For the text-containing cell, return its midpoint in [x, y] coordinate format. 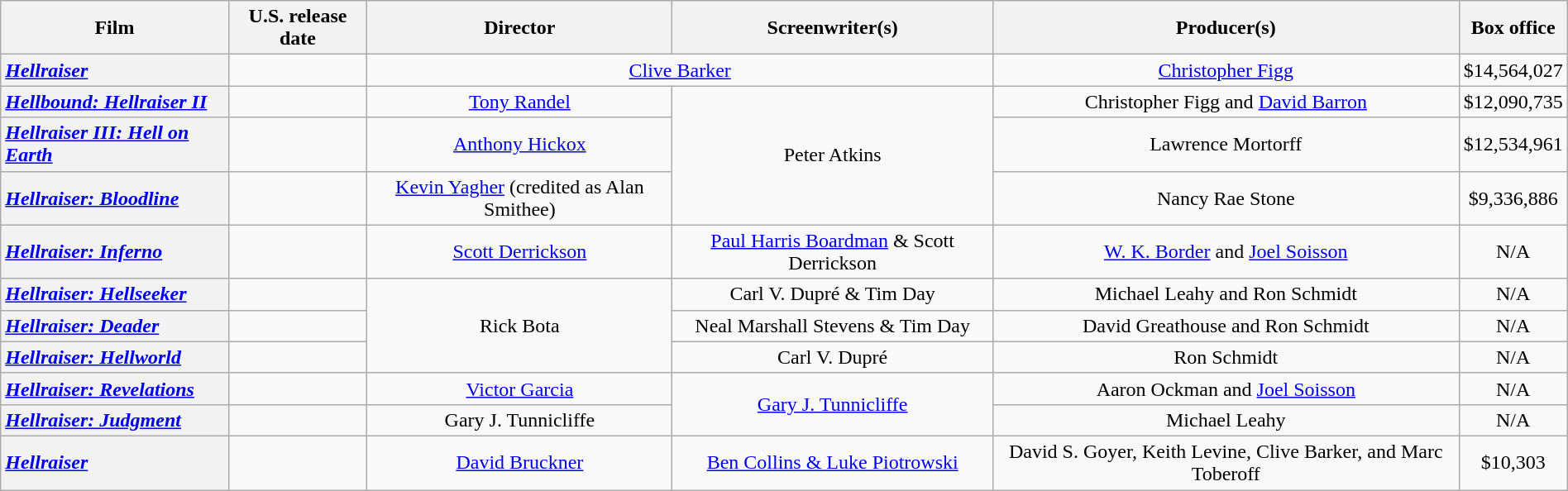
Hellraiser: Bloodline [114, 198]
Clive Barker [680, 70]
Director [519, 28]
W. K. Border and Joel Soisson [1226, 251]
Hellraiser: Hellworld [114, 357]
Hellraiser: Hellseeker [114, 294]
Screenwriter(s) [833, 28]
David S. Goyer, Keith Levine, Clive Barker, and Marc Toberoff [1226, 463]
Tony Randel [519, 102]
Hellraiser: Inferno [114, 251]
$10,303 [1513, 463]
$14,564,027 [1513, 70]
Christopher Figg and David Barron [1226, 102]
U.S. release date [298, 28]
Ben Collins & Luke Piotrowski [833, 463]
Hellraiser III: Hell on Earth [114, 144]
Michael Leahy and Ron Schmidt [1226, 294]
Hellraiser: Deader [114, 326]
Christopher Figg [1226, 70]
Rick Bota [519, 326]
Anthony Hickox [519, 144]
Box office [1513, 28]
Lawrence Mortorff [1226, 144]
Kevin Yagher (credited as Alan Smithee) [519, 198]
Hellraiser: Judgment [114, 420]
Hellraiser: Revelations [114, 389]
David Greathouse and Ron Schmidt [1226, 326]
$9,336,886 [1513, 198]
Peter Atkins [833, 155]
David Bruckner [519, 463]
Producer(s) [1226, 28]
Carl V. Dupré [833, 357]
Paul Harris Boardman & Scott Derrickson [833, 251]
$12,090,735 [1513, 102]
$12,534,961 [1513, 144]
Scott Derrickson [519, 251]
Michael Leahy [1226, 420]
Carl V. Dupré & Tim Day [833, 294]
Ron Schmidt [1226, 357]
Neal Marshall Stevens & Tim Day [833, 326]
Nancy Rae Stone [1226, 198]
Aaron Ockman and Joel Soisson [1226, 389]
Hellbound: Hellraiser II [114, 102]
Victor Garcia [519, 389]
Film [114, 28]
